Output the [X, Y] coordinate of the center of the cell containing the given text.  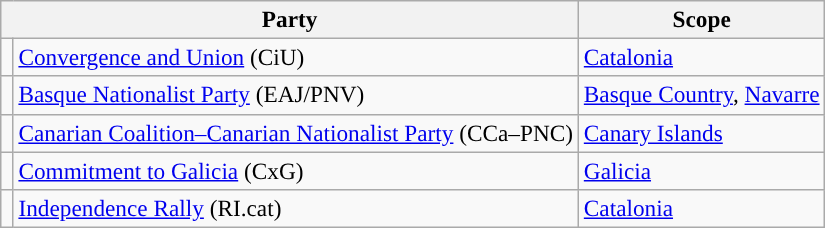
Basque Country, Navarre [701, 95]
Canary Islands [701, 133]
Basque Nationalist Party (EAJ/PNV) [296, 95]
Commitment to Galicia (CxG) [296, 170]
Convergence and Union (CiU) [296, 57]
Scope [701, 19]
Independence Rally (RI.cat) [296, 208]
Canarian Coalition–Canarian Nationalist Party (CCa–PNC) [296, 133]
Party [290, 19]
Galicia [701, 170]
